Scan for the cell matching the given text and deliver its (x, y) coordinate at center. 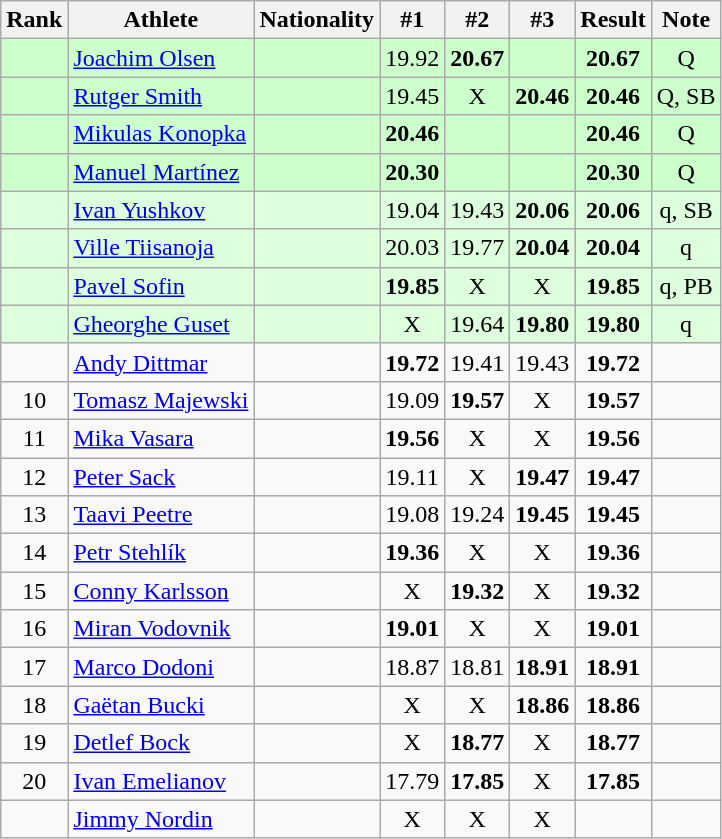
13 (34, 515)
Rutger Smith (161, 96)
19.11 (412, 477)
Note (686, 20)
19.04 (412, 210)
19 (34, 743)
Pavel Sofin (161, 286)
Jimmy Nordin (161, 819)
19.24 (478, 515)
Result (613, 20)
Detlef Bock (161, 743)
19.09 (412, 400)
17.79 (412, 781)
20 (34, 781)
19.41 (478, 362)
18 (34, 705)
Joachim Olsen (161, 58)
11 (34, 438)
Conny Karlsson (161, 591)
q, PB (686, 286)
#2 (478, 20)
Petr Stehlík (161, 553)
Ivan Yushkov (161, 210)
Mikulas Konopka (161, 134)
19.92 (412, 58)
Athlete (161, 20)
16 (34, 629)
12 (34, 477)
14 (34, 553)
Ville Tiisanoja (161, 248)
Miran Vodovnik (161, 629)
19.08 (412, 515)
Mika Vasara (161, 438)
18.81 (478, 667)
Gaëtan Bucki (161, 705)
17 (34, 667)
10 (34, 400)
Q, SB (686, 96)
19.77 (478, 248)
#1 (412, 20)
Tomasz Majewski (161, 400)
Andy Dittmar (161, 362)
Marco Dodoni (161, 667)
Rank (34, 20)
q, SB (686, 210)
Gheorghe Guset (161, 324)
Peter Sack (161, 477)
Nationality (317, 20)
#3 (542, 20)
15 (34, 591)
19.64 (478, 324)
Ivan Emelianov (161, 781)
18.87 (412, 667)
Manuel Martínez (161, 172)
Taavi Peetre (161, 515)
20.03 (412, 248)
